From the cell containing the given text, extract its center point as (x, y) coordinate. 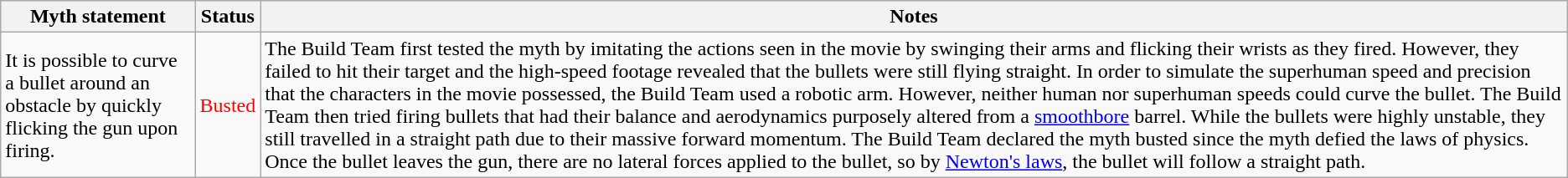
Busted (228, 105)
Notes (914, 17)
Myth statement (98, 17)
Status (228, 17)
It is possible to curve a bullet around an obstacle by quickly flicking the gun upon firing. (98, 105)
